Capture the cell that displays the provided text and extract its [X, Y] central coordinate. 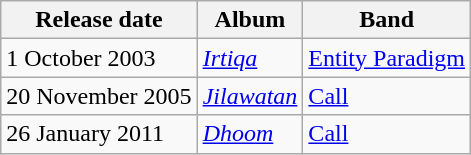
20 November 2005 [99, 96]
Release date [99, 20]
Dhoom [250, 134]
1 October 2003 [99, 58]
26 January 2011 [99, 134]
Irtiqa [250, 58]
Album [250, 20]
Entity Paradigm [387, 58]
Band [387, 20]
Jilawatan [250, 96]
